Find where the given text appears and provide that cell's center as (x, y) coordinate. 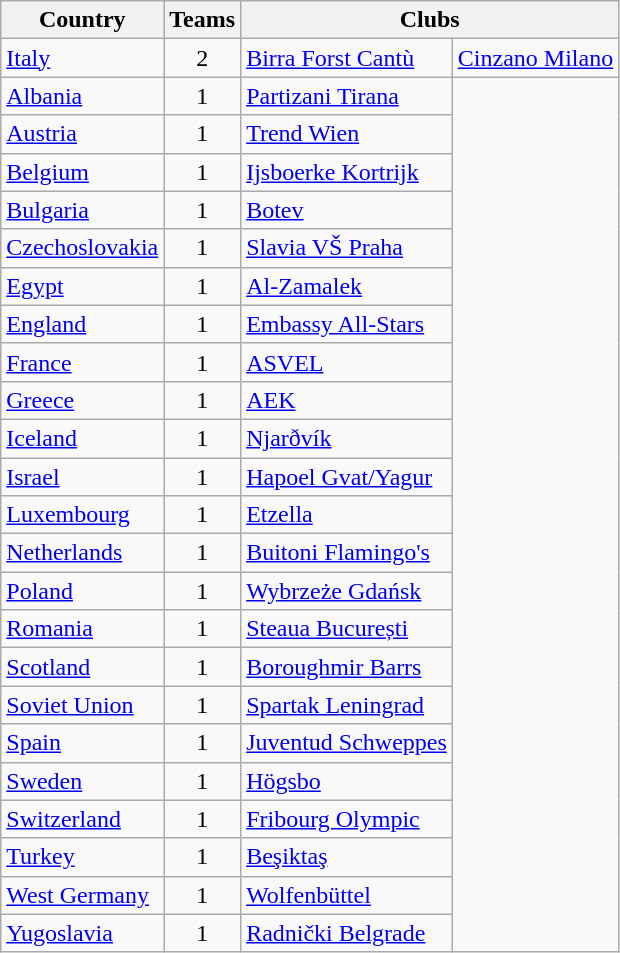
Boroughmir Barrs (347, 667)
Yugoslavia (82, 933)
Buitoni Flamingo's (347, 553)
Czechoslovakia (82, 248)
Wybrzeże Gdańsk (347, 591)
Belgium (82, 172)
Romania (82, 629)
France (82, 362)
2 (202, 58)
Scotland (82, 667)
Radnički Belgrade (347, 933)
AEK (347, 400)
Netherlands (82, 553)
Albania (82, 96)
Clubs (430, 20)
Iceland (82, 438)
Bulgaria (82, 210)
Embassy All-Stars (347, 324)
Israel (82, 477)
Botev (347, 210)
Beşiktaş (347, 857)
Högsbo (347, 781)
Etzella (347, 515)
Sweden (82, 781)
England (82, 324)
ASVEL (347, 362)
Trend Wien (347, 134)
Spain (82, 743)
Cinzano Milano (535, 58)
Spartak Leningrad (347, 705)
Hapoel Gvat/Yagur (347, 477)
Turkey (82, 857)
Wolfenbüttel (347, 895)
West Germany (82, 895)
Teams (202, 20)
Italy (82, 58)
Birra Forst Cantù (347, 58)
Fribourg Olympic (347, 819)
Switzerland (82, 819)
Poland (82, 591)
Juventud Schweppes (347, 743)
Slavia VŠ Praha (347, 248)
Soviet Union (82, 705)
Al-Zamalek (347, 286)
Country (82, 20)
Ijsboerke Kortrijk (347, 172)
Luxembourg (82, 515)
Austria (82, 134)
Steaua București (347, 629)
Partizani Tirana (347, 96)
Greece (82, 400)
Egypt (82, 286)
Njarðvík (347, 438)
